Identify which cell holds the provided text, then report its [X, Y] central coordinate. 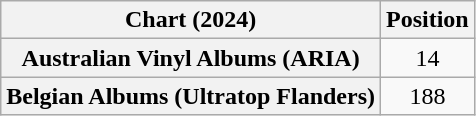
Belgian Albums (Ultratop Flanders) [191, 96]
188 [428, 96]
Position [428, 20]
Australian Vinyl Albums (ARIA) [191, 58]
14 [428, 58]
Chart (2024) [191, 20]
